From the cell containing the given text, extract its center point as [x, y] coordinate. 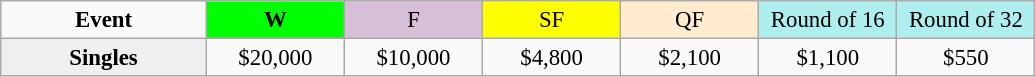
Singles [104, 58]
W [275, 20]
SF [552, 20]
Event [104, 20]
Round of 16 [828, 20]
QF [690, 20]
$10,000 [413, 58]
$4,800 [552, 58]
F [413, 20]
$2,100 [690, 58]
Round of 32 [966, 20]
$550 [966, 58]
$1,100 [828, 58]
$20,000 [275, 58]
